Determine the (x, y) coordinate at the center of the cell enclosing the given text.  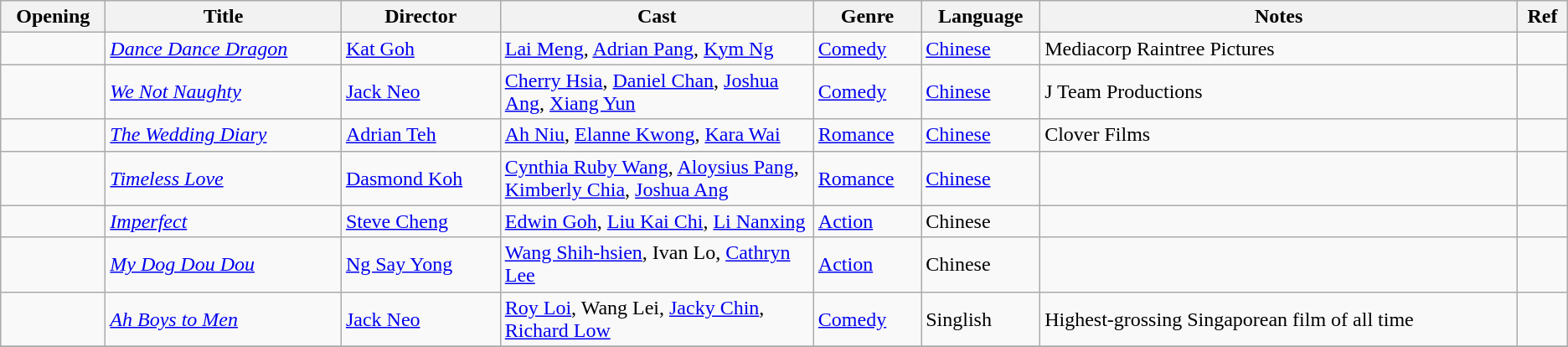
Notes (1279, 17)
Clover Films (1279, 135)
Edwin Goh, Liu Kai Chi, Li Nanxing (657, 221)
My Dog Dou Dou (224, 265)
Opening (54, 17)
Ref (1543, 17)
Cherry Hsia, Daniel Chan, Joshua Ang, Xiang Yun (657, 92)
Lai Meng, Adrian Pang, Kym Ng (657, 49)
Highest-grossing Singaporean film of all time (1279, 319)
Roy Loi, Wang Lei, Jacky Chin, Richard Low (657, 319)
Wang Shih-hsien, Ivan Lo, Cathryn Lee (657, 265)
We Not Naughty (224, 92)
J Team Productions (1279, 92)
Imperfect (224, 221)
Ah Boys to Men (224, 319)
Ah Niu, Elanne Kwong, Kara Wai (657, 135)
Dance Dance Dragon (224, 49)
Dasmond Koh (420, 178)
Cynthia Ruby Wang, Aloysius Pang, Kimberly Chia, Joshua Ang (657, 178)
Cast (657, 17)
Singlish (981, 319)
Language (981, 17)
Director (420, 17)
Mediacorp Raintree Pictures (1279, 49)
Title (224, 17)
Steve Cheng (420, 221)
Timeless Love (224, 178)
Ng Say Yong (420, 265)
Adrian Teh (420, 135)
Kat Goh (420, 49)
Genre (867, 17)
The Wedding Diary (224, 135)
